Determine the [X, Y] coordinate at the center of the cell enclosing the given text.  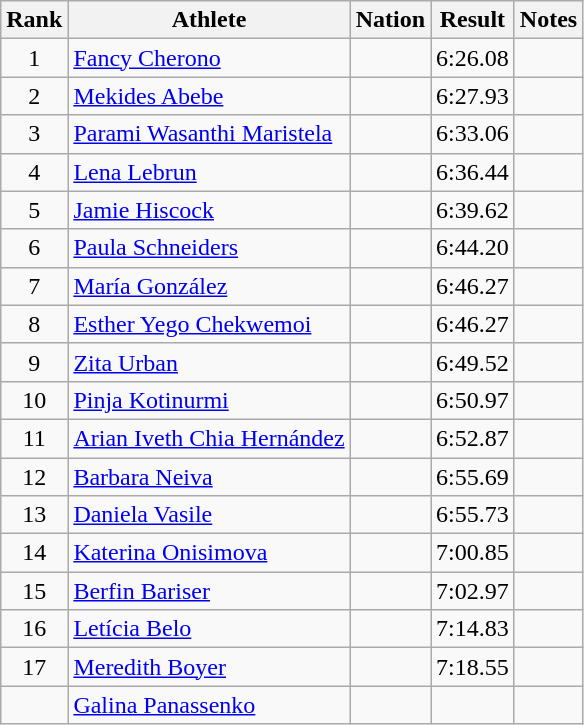
María González [209, 286]
17 [34, 667]
6:44.20 [473, 248]
6:49.52 [473, 362]
4 [34, 172]
Rank [34, 20]
6:36.44 [473, 172]
10 [34, 400]
6:26.08 [473, 58]
Barbara Neiva [209, 477]
6:55.69 [473, 477]
8 [34, 324]
Katerina Onisimova [209, 553]
1 [34, 58]
6:33.06 [473, 134]
Galina Panassenko [209, 705]
2 [34, 96]
Athlete [209, 20]
6:39.62 [473, 210]
Letícia Belo [209, 629]
11 [34, 438]
6:27.93 [473, 96]
6:50.97 [473, 400]
Notes [548, 20]
6 [34, 248]
5 [34, 210]
Parami Wasanthi Maristela [209, 134]
7:18.55 [473, 667]
Jamie Hiscock [209, 210]
Mekides Abebe [209, 96]
3 [34, 134]
Daniela Vasile [209, 515]
6:55.73 [473, 515]
7 [34, 286]
Paula Schneiders [209, 248]
Meredith Boyer [209, 667]
Fancy Cherono [209, 58]
Zita Urban [209, 362]
16 [34, 629]
9 [34, 362]
Arian Iveth Chia Hernández [209, 438]
6:52.87 [473, 438]
12 [34, 477]
14 [34, 553]
Nation [390, 20]
Berfin Bariser [209, 591]
7:02.97 [473, 591]
Pinja Kotinurmi [209, 400]
Esther Yego Chekwemoi [209, 324]
15 [34, 591]
Lena Lebrun [209, 172]
Result [473, 20]
13 [34, 515]
7:14.83 [473, 629]
7:00.85 [473, 553]
